From the cell containing the given text, extract its center point as (x, y) coordinate. 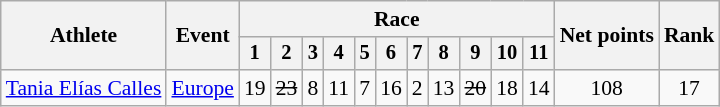
Event (202, 36)
Rank (690, 36)
10 (507, 54)
5 (364, 54)
4 (338, 54)
Tania Elías Calles (84, 88)
20 (475, 88)
18 (507, 88)
9 (475, 54)
Race (397, 19)
23 (287, 88)
19 (255, 88)
16 (391, 88)
108 (607, 88)
6 (391, 54)
17 (690, 88)
Athlete (84, 36)
1 (255, 54)
Net points (607, 36)
Europe (202, 88)
3 (312, 54)
13 (444, 88)
14 (539, 88)
